Determine the [X, Y] coordinate at the center of the cell enclosing the given text.  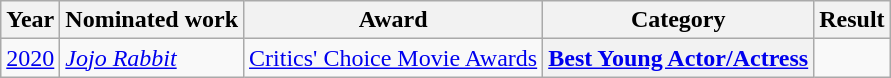
Best Young Actor/Actress [678, 58]
Nominated work [152, 20]
2020 [30, 58]
Year [30, 20]
Award [394, 20]
Category [678, 20]
Result [852, 20]
Critics' Choice Movie Awards [394, 58]
Jojo Rabbit [152, 58]
